Output the (X, Y) coordinate of the center of the cell containing the given text.  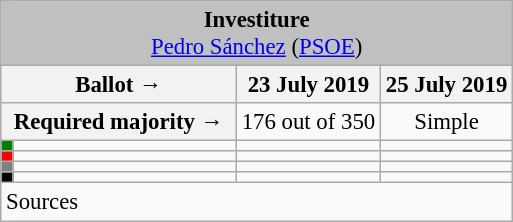
InvestiturePedro Sánchez (PSOE) (257, 34)
176 out of 350 (308, 122)
Sources (257, 202)
Ballot → (119, 85)
23 July 2019 (308, 85)
Simple (446, 122)
25 July 2019 (446, 85)
Required majority → (119, 122)
